Detect which cell encompasses the target text, then output its [x, y] center coordinate. 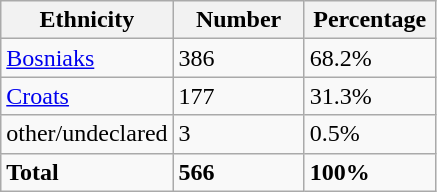
68.2% [370, 58]
Bosniaks [87, 58]
0.5% [370, 134]
Number [238, 20]
566 [238, 172]
3 [238, 134]
Percentage [370, 20]
Ethnicity [87, 20]
100% [370, 172]
Total [87, 172]
other/undeclared [87, 134]
177 [238, 96]
Croats [87, 96]
386 [238, 58]
31.3% [370, 96]
